Extract the [x, y] coordinate from the center of the cell holding the provided text.  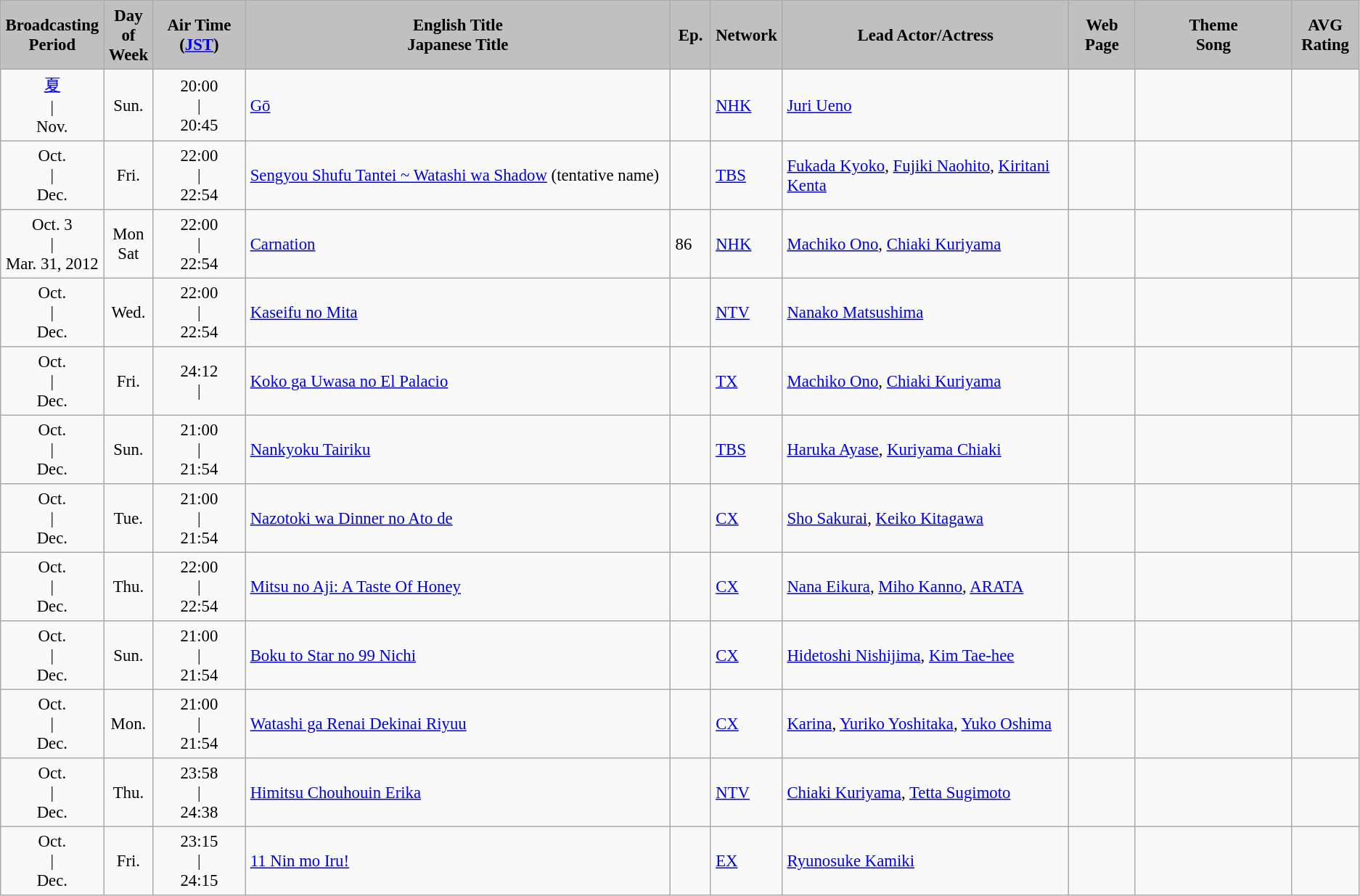
11 Nin mo Iru! [458, 860]
夏 | Nov. [52, 104]
Carnation [458, 244]
AVGRating [1325, 35]
Nazotoki wa Dinner no Ato de [458, 518]
Karina, Yuriko Yoshitaka, Yuko Oshima [926, 723]
Wed. [128, 312]
Mon. [128, 723]
Ryunosuke Kamiki [926, 860]
Air Time(JST) [199, 35]
Watashi ga Renai Dekinai Riyuu [458, 723]
23:58 | 24:38 [199, 792]
Network [746, 35]
23:15 | 24:15 [199, 860]
Mon Sat [128, 244]
Boku to Star no 99 Nichi [458, 655]
Tue. [128, 518]
BroadcastingPeriod [52, 35]
ThemeSong [1213, 35]
Haruka Ayase, Kuriyama Chiaki [926, 449]
Oct. 3 | Mar. 31, 2012 [52, 244]
TX [746, 381]
DayofWeek [128, 35]
Mitsu no Aji: A Taste Of Honey [458, 586]
Nana Eikura, Miho Kanno, ARATA [926, 586]
20:00 | 20:45 [199, 104]
Nankyoku Tairiku [458, 449]
English TitleJapanese Title [458, 35]
Juri Ueno [926, 104]
Sho Sakurai, Keiko Kitagawa [926, 518]
86 [691, 244]
Gō [458, 104]
24:12 | [199, 381]
Hidetoshi Nishijima, Kim Tae-hee [926, 655]
Kaseifu no Mita [458, 312]
WebPage [1102, 35]
Fukada Kyoko, Fujiki Naohito, Kiritani Kenta [926, 175]
Sengyou Shufu Tantei ~ Watashi wa Shadow (tentative name) [458, 175]
EX [746, 860]
Lead Actor/Actress [926, 35]
Himitsu Chouhouin Erika [458, 792]
Nanako Matsushima [926, 312]
Koko ga Uwasa no El Palacio [458, 381]
Chiaki Kuriyama, Tetta Sugimoto [926, 792]
Ep. [691, 35]
